Return the [x, y] coordinate for the center point of the cell that contains the specified text.  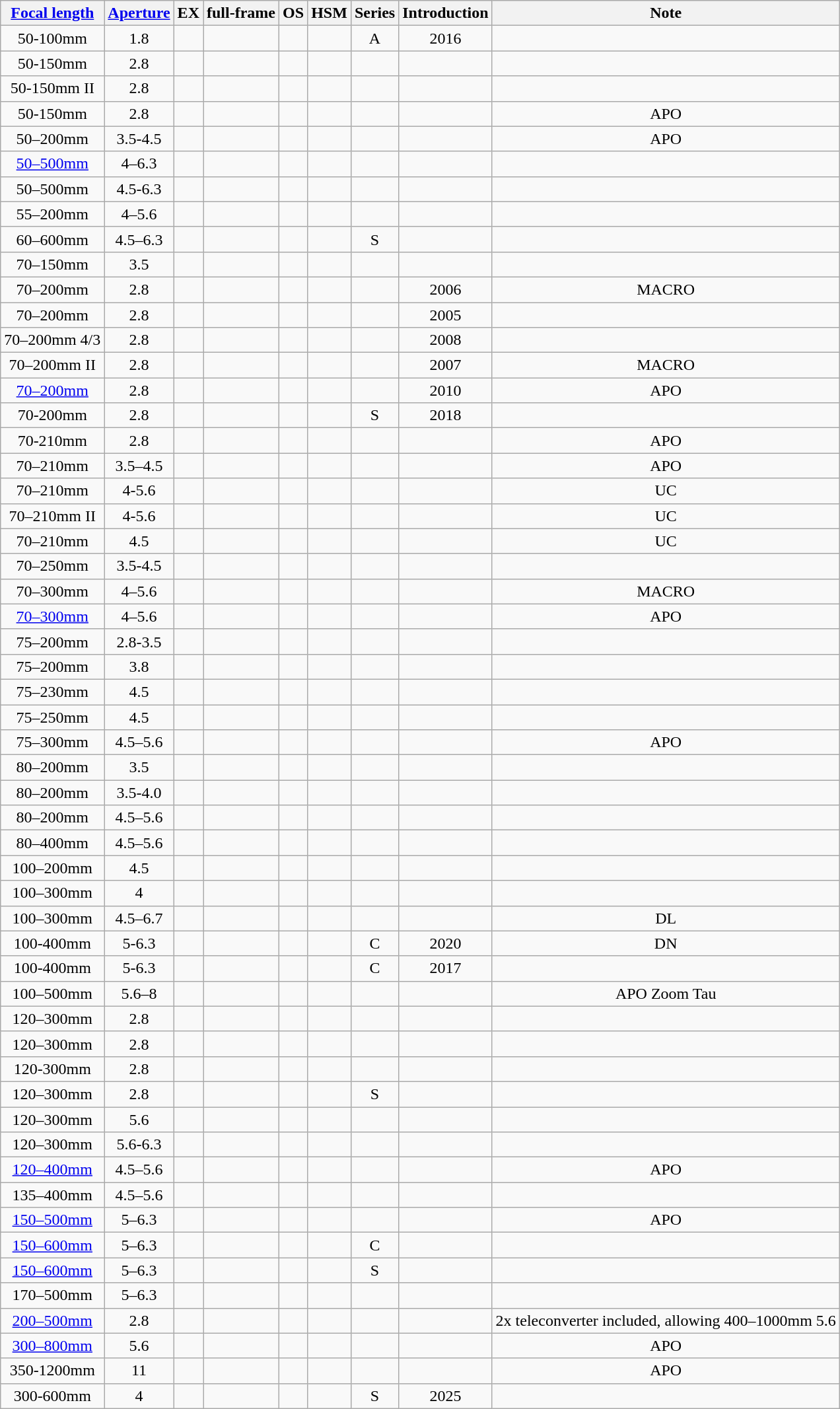
Series [374, 13]
2007 [445, 365]
4.5-6.3 [139, 189]
EX [188, 13]
APO Zoom Tau [666, 994]
11 [139, 1371]
DL [666, 918]
2.8-3.5 [139, 641]
150–500mm [53, 1220]
200–500mm [53, 1320]
3.8 [139, 667]
75–300mm [53, 742]
75–250mm [53, 717]
70-210mm [53, 441]
2020 [445, 943]
2016 [445, 38]
135–400mm [53, 1195]
Introduction [445, 13]
2025 [445, 1396]
50–200mm [53, 139]
full-frame [242, 13]
120-300mm [53, 1069]
4.5–6.3 [139, 239]
50-150mm II [53, 89]
2008 [445, 340]
70–150mm [53, 264]
75–230mm [53, 692]
5.6–8 [139, 994]
3.5-4.0 [139, 793]
70–250mm [53, 566]
70–200mm 4/3 [53, 340]
2x teleconverter included, allowing 400–1000mm 5.6 [666, 1320]
70-200mm [53, 415]
50-100mm [53, 38]
120–400mm [53, 1170]
70–210mm II [53, 516]
4.5–6.7 [139, 918]
OS [293, 13]
60–600mm [53, 239]
350-1200mm [53, 1371]
100–500mm [53, 994]
DN [666, 943]
2005 [445, 315]
Aperture [139, 13]
Focal length [53, 13]
5.6-6.3 [139, 1145]
4–6.3 [139, 164]
2018 [445, 415]
80–400mm [53, 843]
300-600mm [53, 1396]
170–500mm [53, 1295]
1.8 [139, 38]
2010 [445, 390]
Note [666, 13]
A [374, 38]
2006 [445, 289]
100–200mm [53, 868]
55–200mm [53, 214]
300–800mm [53, 1346]
3.5–4.5 [139, 466]
2017 [445, 968]
70–200mm II [53, 365]
HSM [330, 13]
